Return the [X, Y] coordinate for the center point of the cell that contains the specified text.  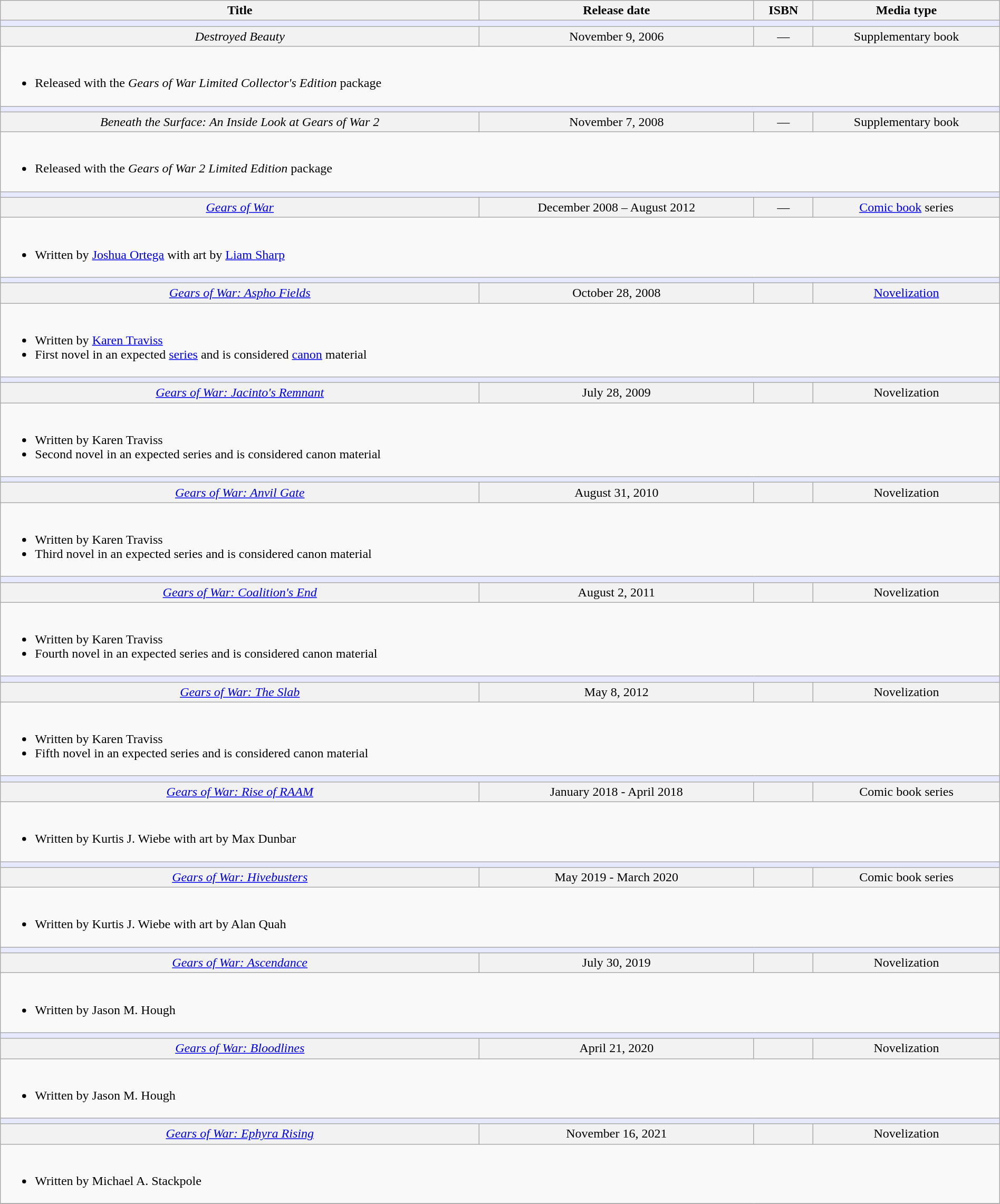
April 21, 2020 [617, 1048]
Written by Karen TravissFifth novel in an expected series and is considered canon material [500, 739]
Written by Karen TravissFourth novel in an expected series and is considered canon material [500, 639]
November 7, 2008 [617, 122]
Gears of War: Jacinto's Remnant [240, 393]
Gears of War: Bloodlines [240, 1048]
Gears of War: Aspho Fields [240, 293]
Title [240, 11]
Gears of War: Ephyra Rising [240, 1134]
ISBN [784, 11]
Written by Joshua Ortega with art by Liam Sharp [500, 247]
July 30, 2019 [617, 963]
August 2, 2011 [617, 592]
Gears of War: Coalition's End [240, 592]
Gears of War [240, 207]
July 28, 2009 [617, 393]
Written by Michael A. Stackpole [500, 1174]
Gears of War: Rise of RAAM [240, 792]
Beneath the Surface: An Inside Look at Gears of War 2 [240, 122]
Media type [907, 11]
May 8, 2012 [617, 692]
Gears of War: Ascendance [240, 963]
Gears of War: Hivebusters [240, 878]
December 2008 – August 2012 [617, 207]
November 9, 2006 [617, 36]
August 31, 2010 [617, 493]
Released with the Gears of War 2 Limited Edition package [500, 161]
May 2019 - March 2020 [617, 878]
Released with the Gears of War Limited Collector's Edition package [500, 76]
January 2018 - April 2018 [617, 792]
October 28, 2008 [617, 293]
Destroyed Beauty [240, 36]
November 16, 2021 [617, 1134]
Release date [617, 11]
Written by Karen TravissSecond novel in an expected series and is considered canon material [500, 440]
Written by Kurtis J. Wiebe with art by Max Dunbar [500, 831]
Gears of War: Anvil Gate [240, 493]
Gears of War: The Slab [240, 692]
Written by Karen TravissFirst novel in an expected series and is considered canon material [500, 340]
Written by Kurtis J. Wiebe with art by Alan Quah [500, 918]
Written by Karen TravissThird novel in an expected series and is considered canon material [500, 540]
